Return the [x, y] coordinate for the center point of the cell that contains the specified text.  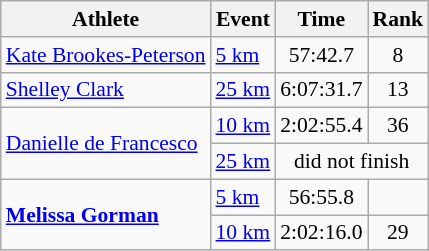
2:02:16.0 [321, 233]
8 [398, 55]
Rank [398, 19]
36 [398, 126]
6:07:31.7 [321, 90]
13 [398, 90]
did not finish [352, 162]
29 [398, 233]
2:02:55.4 [321, 126]
Time [321, 19]
Melissa Gorman [106, 214]
57:42.7 [321, 55]
Event [244, 19]
Kate Brookes-Peterson [106, 55]
56:55.8 [321, 197]
Danielle de Francesco [106, 144]
Athlete [106, 19]
Shelley Clark [106, 90]
